Determine the [x, y] coordinate at the center of the cell enclosing the given text.  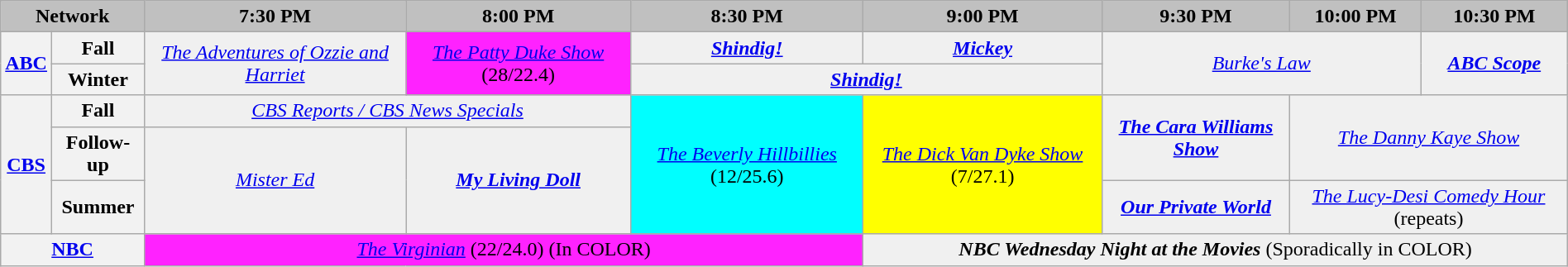
8:30 PM [748, 17]
10:30 PM [1494, 17]
10:00 PM [1356, 17]
My Living Doll [519, 180]
NBC [73, 250]
Our Private World [1196, 207]
Burke's Law [1261, 64]
9:00 PM [982, 17]
Network [73, 17]
NBC Wednesday Night at the Movies (Sporadically in COLOR) [1216, 250]
ABC Scope [1494, 64]
The Dick Van Dyke Show (7/27.1) [982, 164]
The Cara Williams Show [1196, 137]
Winter [98, 79]
Follow-up [98, 154]
CBS [26, 164]
9:30 PM [1196, 17]
The Patty Duke Show (28/22.4) [519, 64]
The Lucy-Desi Comedy Hour (repeats) [1429, 207]
8:00 PM [519, 17]
CBS Reports / CBS News Specials [387, 111]
Mister Ed [275, 180]
Mickey [982, 48]
The Virginian (22/24.0) (In COLOR) [503, 250]
ABC [26, 64]
The Adventures of Ozzie and Harriet [275, 64]
The Danny Kaye Show [1429, 137]
The Beverly Hillbillies (12/25.6) [748, 164]
Summer [98, 207]
7:30 PM [275, 17]
